Return (X, Y) of the center of cell containing provided text 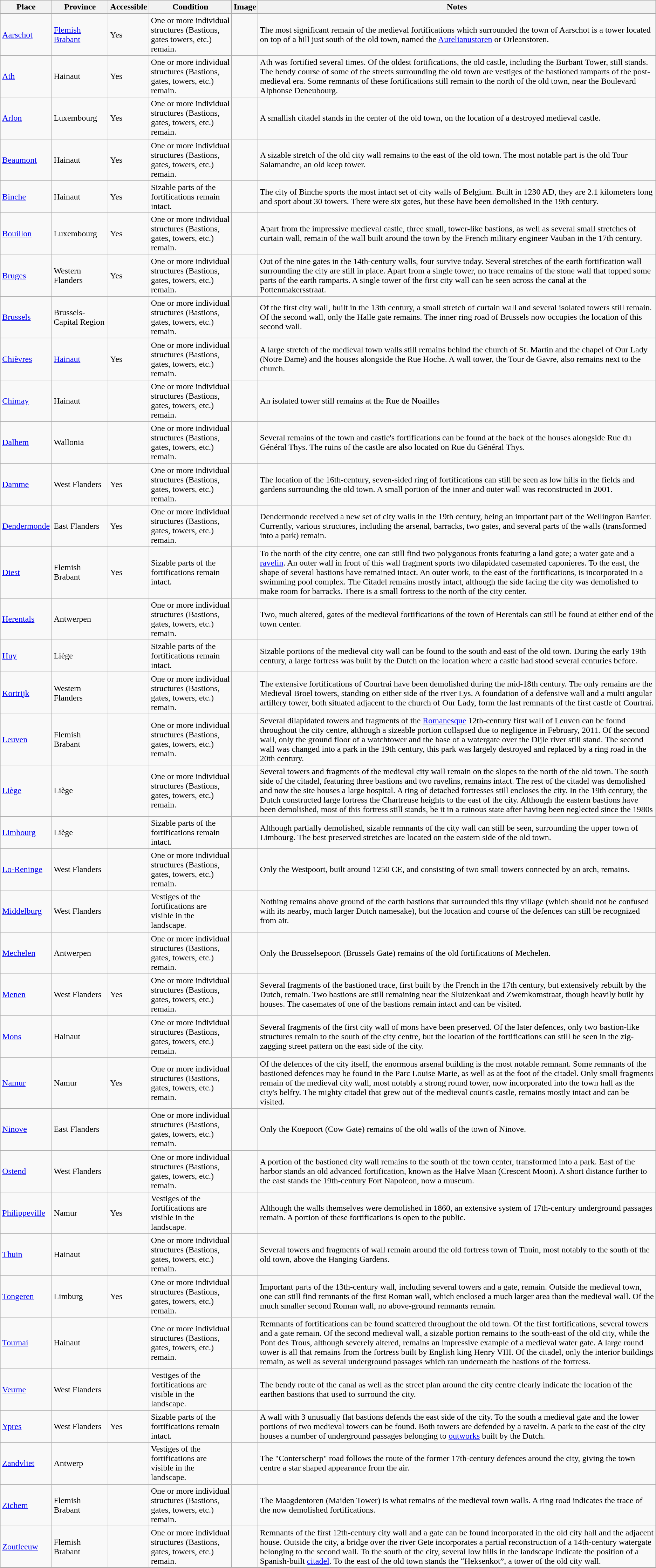
Limbourg (26, 832)
Ostend (26, 1171)
An isolated tower still remains at the Rue de Noailles (457, 400)
Mechelen (26, 953)
Ninove (26, 1129)
Ath (26, 76)
Menen (26, 994)
Wallonia (80, 442)
Philippeville (26, 1213)
Lo-Reninge (26, 870)
Herentals (26, 619)
Limburg (80, 1297)
Antwerp (80, 1464)
Chièvres (26, 359)
Huy (26, 656)
Dalhem (26, 442)
Leuven (26, 739)
Accessible (129, 7)
Only the Westpoort, built around 1250 CE, and consisting of two small towers connected by an arch, remains. (457, 870)
Middelburg (26, 911)
Zoutleeuw (26, 1547)
Beaumont (26, 160)
Mons (26, 1036)
Tournai (26, 1343)
Only the Koepoort (Cow Gate) remains of the old walls of the town of Ninove. (457, 1129)
Condition (190, 7)
Two, much altered, gates of the medieval fortifications of the town of Herentals can still be found at either end of the town center. (457, 619)
Province (80, 7)
A sizable stretch of the old city wall remains to the east of the old town. The most notable part is the old Tour Salamandre, an old keep tower. (457, 160)
Chimay (26, 400)
Ypres (26, 1426)
A smallish citadel stands in the center of the old town, on the location of a destroyed medieval castle. (457, 118)
Zichem (26, 1505)
Image (245, 7)
Notes (457, 7)
Bruges (26, 276)
Diest (26, 573)
Veurne (26, 1389)
Place (26, 7)
Dendermonde (26, 526)
The Maagdentoren (Maiden Tower) is what remains of the medieval town walls. A ring road indicates the trace of the now demolished fortifications. (457, 1505)
Kortrijk (26, 693)
Only the Brusselsepoort (Brussels Gate) remains of the old fortifications of Mechelen. (457, 953)
Tongeren (26, 1297)
Aarschot (26, 34)
Binche (26, 197)
Damme (26, 485)
Bouillon (26, 234)
Zandvliet (26, 1464)
Brussels-Capital Region (80, 317)
Thuin (26, 1255)
Arlon (26, 118)
One or more individual structures (Bastions, gates towers, etc.) remain. (190, 34)
Brussels (26, 317)
